Detect which cell encompasses the target text, then output its (X, Y) center coordinate. 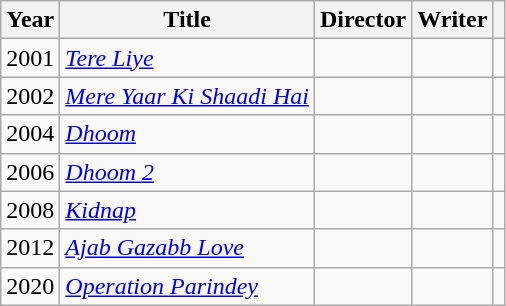
Writer (452, 20)
2012 (30, 248)
Director (362, 20)
Tere Liye (188, 58)
2020 (30, 286)
2006 (30, 172)
Ajab Gazabb Love (188, 248)
Operation Parindey (188, 286)
Dhoom 2 (188, 172)
Year (30, 20)
2004 (30, 134)
2001 (30, 58)
2002 (30, 96)
Kidnap (188, 210)
2008 (30, 210)
Mere Yaar Ki Shaadi Hai (188, 96)
Title (188, 20)
Dhoom (188, 134)
